Find where the given text appears and provide that cell's center as (x, y) coordinate. 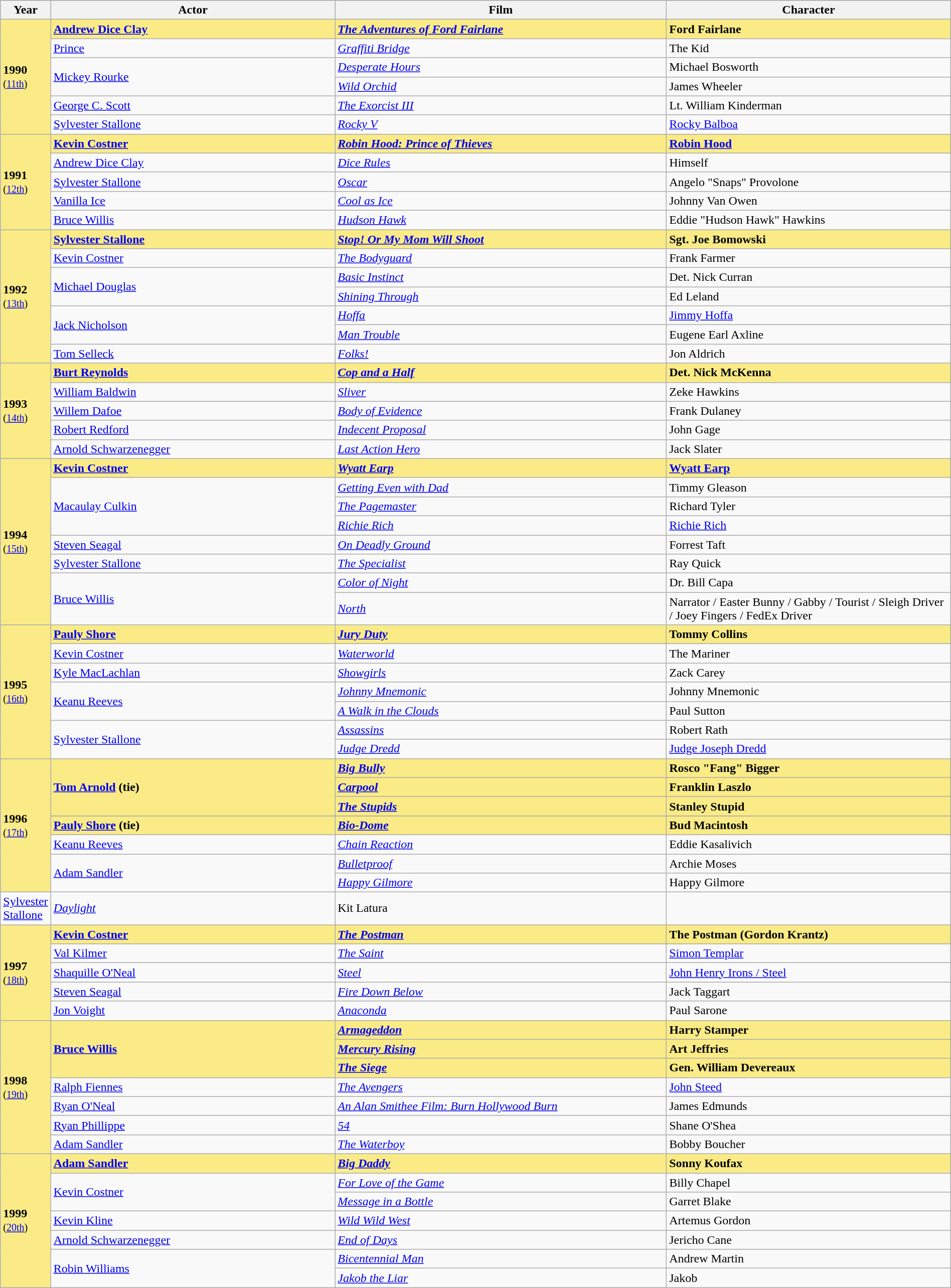
Rosco "Fang" Bigger (809, 768)
Billy Chapel (809, 1182)
The Avengers (501, 1087)
Waterworld (501, 654)
Garret Blake (809, 1202)
Armageddon (501, 1030)
Robert Redford (193, 430)
Fire Down Below (501, 992)
1992(13th) (26, 296)
Dr. Bill Capa (809, 583)
Bicentennial Man (501, 1259)
Rocky V (501, 124)
Det. Nick McKenna (809, 373)
Archie Moses (809, 863)
Vanilla Ice (193, 201)
1998(19th) (26, 1087)
Rocky Balboa (809, 124)
The Siege (501, 1068)
Paul Sarone (809, 1011)
End of Days (501, 1240)
The Exorcist III (501, 105)
1995(16th) (26, 692)
Johnny Van Owen (809, 201)
Tommy Collins (809, 634)
John Steed (809, 1087)
Ralph Fiennes (193, 1087)
Shaquille O'Neal (193, 973)
Willem Dafoe (193, 411)
Robin Hood (809, 143)
Franklin Laszlo (809, 787)
Hudson Hawk (501, 220)
Character (809, 10)
Dice Rules (501, 163)
The Mariner (809, 654)
George C. Scott (193, 105)
Harry Stamper (809, 1030)
Steel (501, 973)
Eddie "Hudson Hawk" Hawkins (809, 220)
Daylight (193, 909)
Bud Macintosh (809, 825)
Bobby Boucher (809, 1144)
54 (501, 1125)
For Love of the Game (501, 1182)
John Henry Irons / Steel (809, 973)
Ed Leland (809, 296)
Folks! (501, 354)
Zack Carey (809, 673)
Jericho Cane (809, 1240)
A Walk in the Clouds (501, 711)
Mercury Rising (501, 1049)
Kyle MacLachlan (193, 673)
Angelo "Snaps" Provolone (809, 182)
Assassins (501, 730)
Jon Voight (193, 1011)
1994(15th) (26, 542)
William Baldwin (193, 392)
Kevin Kline (193, 1221)
Simon Templar (809, 953)
Lt. William Kinderman (809, 105)
Judge Joseph Dredd (809, 749)
Michael Bosworth (809, 67)
Actor (193, 10)
Graffiti Bridge (501, 48)
Big Bully (501, 768)
Michael Douglas (193, 287)
1997(18th) (26, 973)
Eugene Earl Axline (809, 335)
James Wheeler (809, 86)
Wild Orchid (501, 86)
Det. Nick Curran (809, 277)
Val Kilmer (193, 953)
Jack Slater (809, 449)
The Bodyguard (501, 258)
Bio-Dome (501, 825)
1999(20th) (26, 1220)
On Deadly Ground (501, 544)
Pauly Shore (tie) (193, 825)
The Specialist (501, 564)
Year (26, 10)
Jack Taggart (809, 992)
Andrew Martin (809, 1259)
Jakob (809, 1278)
Sgt. Joe Bomowski (809, 239)
James Edmunds (809, 1106)
The Waterboy (501, 1144)
Oscar (501, 182)
Ryan O'Neal (193, 1106)
The Postman (Gordon Krantz) (809, 934)
Art Jeffries (809, 1049)
Jakob the Liar (501, 1278)
Showgirls (501, 673)
Gen. William Devereaux (809, 1068)
Pauly Shore (193, 634)
Cool as Ice (501, 201)
Richard Tyler (809, 506)
Forrest Taft (809, 544)
Himself (809, 163)
An Alan Smithee Film: Burn Hollywood Burn (501, 1106)
Big Daddy (501, 1163)
Chain Reaction (501, 844)
Kit Latura (501, 909)
Zeke Hawkins (809, 392)
Last Action Hero (501, 449)
Body of Evidence (501, 411)
Sliver (501, 392)
Robert Rath (809, 730)
Wild Wild West (501, 1221)
Mickey Rourke (193, 77)
Cop and a Half (501, 373)
Carpool (501, 787)
Man Trouble (501, 335)
Ray Quick (809, 564)
Jury Duty (501, 634)
Prince (193, 48)
The Postman (501, 934)
1990(11th) (26, 77)
Robin Hood: Prince of Thieves (501, 143)
Jimmy Hoffa (809, 315)
1996(17th) (26, 825)
Narrator / Easter Bunny / Gabby / Tourist / Sleigh Driver / Joey Fingers / FedEx Driver (809, 609)
Desperate Hours (501, 67)
Sonny Koufax (809, 1163)
Shining Through (501, 296)
The Kid (809, 48)
Eddie Kasalivich (809, 844)
Judge Dredd (501, 749)
Indecent Proposal (501, 430)
Jack Nicholson (193, 325)
Stanley Stupid (809, 806)
Stop! Or My Mom Will Shoot (501, 239)
Robin Williams (193, 1268)
North (501, 609)
Ford Fairlane (809, 29)
The Adventures of Ford Fairlane (501, 29)
Anaconda (501, 1011)
Macaulay Culkin (193, 506)
Timmy Gleason (809, 487)
John Gage (809, 430)
Burt Reynolds (193, 373)
Jon Aldrich (809, 354)
Message in a Bottle (501, 1202)
The Stupids (501, 806)
Getting Even with Dad (501, 487)
Tom Arnold (tie) (193, 787)
Tom Selleck (193, 354)
Artemus Gordon (809, 1221)
Hoffa (501, 315)
Basic Instinct (501, 277)
1993(14th) (26, 411)
The Pagemaster (501, 506)
Frank Farmer (809, 258)
Frank Dulaney (809, 411)
Color of Night (501, 583)
Ryan Phillippe (193, 1125)
Shane O'Shea (809, 1125)
1991(12th) (26, 182)
Film (501, 10)
Bulletproof (501, 863)
Paul Sutton (809, 711)
The Saint (501, 953)
